Return the (x, y) coordinate for the center point of the cell that contains the specified text.  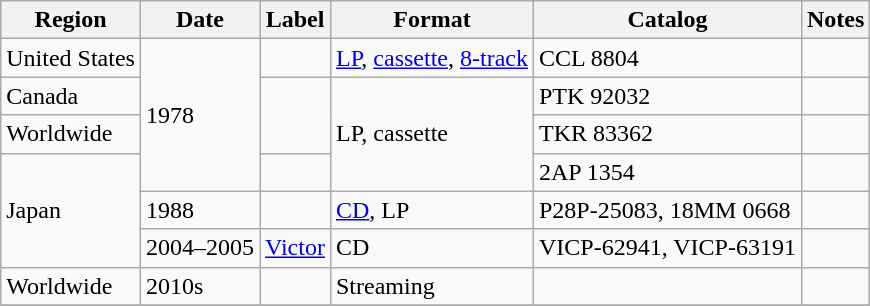
2010s (200, 286)
Japan (71, 210)
1978 (200, 115)
Format (432, 20)
1988 (200, 210)
Date (200, 20)
2AP 1354 (667, 172)
LP, cassette (432, 134)
CD, LP (432, 210)
CCL 8804 (667, 58)
2004–2005 (200, 248)
LP, cassette, 8-track (432, 58)
CD (432, 248)
TKR 83362 (667, 134)
Label (296, 20)
Catalog (667, 20)
United States (71, 58)
Canada (71, 96)
Streaming (432, 286)
PTK 92032 (667, 96)
VICP-62941, VICP-63191 (667, 248)
Notes (835, 20)
Victor (296, 248)
Region (71, 20)
P28P-25083, 18MM 0668 (667, 210)
